Provide the [X, Y] coordinate of the cell's center where the given text is located.  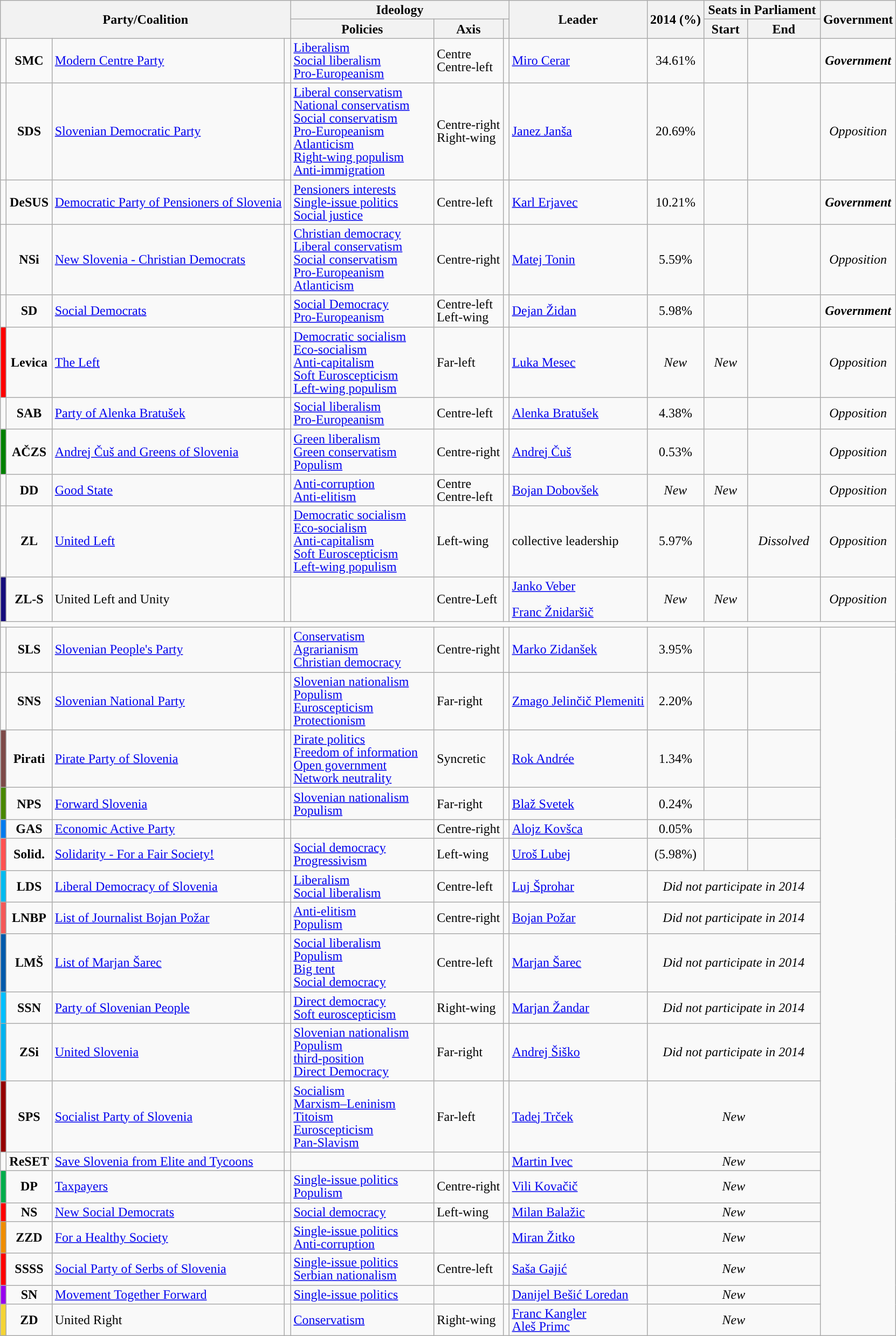
SocialismMarxism–LeninismTitoismEuroscepticismPan-Slavism [362, 1116]
Taxpayers [168, 1186]
Modern Centre Party [168, 60]
Pirate politicsFreedom of informationOpen governmentNetwork neutrality [362, 759]
DP [29, 1186]
5.98% [675, 311]
Liberal Democracy of Slovenia [168, 886]
Single-issue politics [362, 1295]
Syncretic [468, 759]
New Social Democrats [168, 1212]
List of Journalist Bojan Požar [168, 918]
Centre-rightRight-wing [468, 132]
Seats in Parliament [762, 10]
Ideology [400, 10]
Start [726, 29]
Slovenian People's Party [168, 650]
Forward Slovenia [168, 803]
Centre-leftLeft-wing [468, 311]
Marjan Žandar [578, 1007]
(5.98%) [675, 854]
Party of Alenka Bratušek [168, 413]
Democratic Party of Pensioners of Slovenia [168, 202]
Slovenian nationalismPopulismthird-positionDirect Democracy [362, 1052]
Janko VeberFranc Žnidaršič [578, 600]
United Right [168, 1320]
Policies [362, 29]
Social DemocracyPro-Europeanism [362, 311]
Levica [29, 362]
Social democracy [362, 1212]
Marjan Šarec [578, 963]
5.59% [675, 260]
Social Democrats [168, 311]
SSN [29, 1007]
Uroš Lubej [578, 854]
Matej Tonin [578, 260]
Direct democracySoft euroscepticism [362, 1007]
Single-issue politicsPopulism [362, 1186]
LDS [29, 886]
2014 (%) [675, 19]
Anti-elitismPopulism [362, 918]
Luj Šprohar [578, 886]
Movement Together Forward [168, 1295]
DeSUS [29, 202]
Single-issue politicsSerbian nationalism [362, 1269]
Christian democracyLiberal conservatismSocial conservatismPro-EuropeanismAtlanticism [362, 260]
ZZD [29, 1238]
Andrej Šiško [578, 1052]
1.34% [675, 759]
Economic Active Party [168, 829]
Franc KanglerAleš Primc [578, 1320]
2.20% [675, 701]
ZL-S [29, 600]
Social liberalismPopulismBig tentSocial democracy [362, 963]
DD [29, 490]
4.38% [675, 413]
Axis [468, 29]
For a Healthy Society [168, 1238]
0.53% [675, 452]
Social Party of Serbs of Slovenia [168, 1269]
Tadej Trček [578, 1116]
Karl Erjavec [578, 202]
Socialist Party of Slovenia [168, 1116]
SD [29, 311]
Slovenian nationalismPopulism [362, 803]
Party/Coalition [146, 19]
Marko Zidanšek [578, 650]
ConservatismAgrarianismChristian democracy [362, 650]
United Slovenia [168, 1052]
Martin Ivec [578, 1161]
Slovenian Democratic Party [168, 132]
Pensioners interestsSingle-issue politicsSocial justice [362, 202]
0.24% [675, 803]
Zmago Jelinčič Plemeniti [578, 701]
SAB [29, 413]
Anti-corruptionAnti-elitism [362, 490]
United Left and Unity [168, 600]
Vili Kovačič [578, 1186]
NSi [29, 260]
Danijel Bešić Loredan [578, 1295]
Green liberalismGreen conservatismPopulism [362, 452]
0.05% [675, 829]
End [784, 29]
Social democracyProgressivism [362, 854]
Rok Andrée [578, 759]
Milan Balažic [578, 1212]
Dejan Židan [578, 311]
Single-issue politicsAnti-corruption [362, 1238]
Saša Gajić [578, 1269]
ZD [29, 1320]
Miro Cerar [578, 60]
NPS [29, 803]
34.61% [675, 60]
Centre-Left [468, 600]
LiberalismSocial liberalismPro-Europeanism [362, 60]
The Left [168, 362]
Conservatism [362, 1320]
Bojan Požar [578, 918]
Pirati [29, 759]
3.95% [675, 650]
Liberal conservatismNational conservatismSocial conservatismPro-EuropeanismAtlanticismRight-wing populismAnti-immigration [362, 132]
New Slovenia - Christian Democrats [168, 260]
Janez Janša [578, 132]
United Left [168, 541]
LiberalismSocial liberalism [362, 886]
Bojan Dobovšek [578, 490]
Miran Žitko [578, 1238]
Andrej Čuš [578, 452]
Good State [168, 490]
Dissolved [784, 541]
SSSS [29, 1269]
Save Slovenia from Elite and Tycoons [168, 1161]
Alenka Bratušek [578, 413]
Luka Mesec [578, 362]
NS [29, 1212]
Blaž Svetek [578, 803]
Slovenian nationalismPopulismEuroscepticismProtectionism [362, 701]
LMŠ [29, 963]
SLS [29, 650]
SDS [29, 132]
Party of Slovenian People [168, 1007]
AČZS [29, 452]
Social liberalismPro-Europeanism [362, 413]
20.69% [675, 132]
5.97% [675, 541]
Slovenian National Party [168, 701]
SN [29, 1295]
Alojz Kovšca [578, 829]
GAS [29, 829]
SPS [29, 1116]
ReSET [29, 1161]
SNS [29, 701]
Solid. [29, 854]
ZSi [29, 1052]
List of Marjan Šarec [168, 963]
ZL [29, 541]
SMC [29, 60]
Pirate Party of Slovenia [168, 759]
collective leadership [578, 541]
Solidarity - For a Fair Society! [168, 854]
Andrej Čuš and Greens of Slovenia [168, 452]
10.21% [675, 202]
Leader [578, 19]
LNBP [29, 918]
